Detect which cell encompasses the target text, then output its (X, Y) center coordinate. 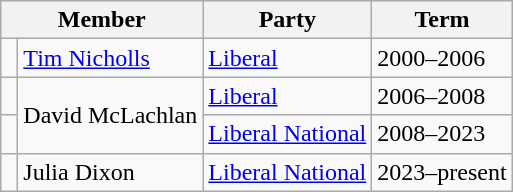
Term (442, 20)
Party (288, 20)
Tim Nicholls (110, 58)
Member (102, 20)
2008–2023 (442, 134)
2006–2008 (442, 96)
2023–present (442, 172)
2000–2006 (442, 58)
Julia Dixon (110, 172)
David McLachlan (110, 115)
